Search for the cell housing the specified text and yield its [x, y] center coordinate. 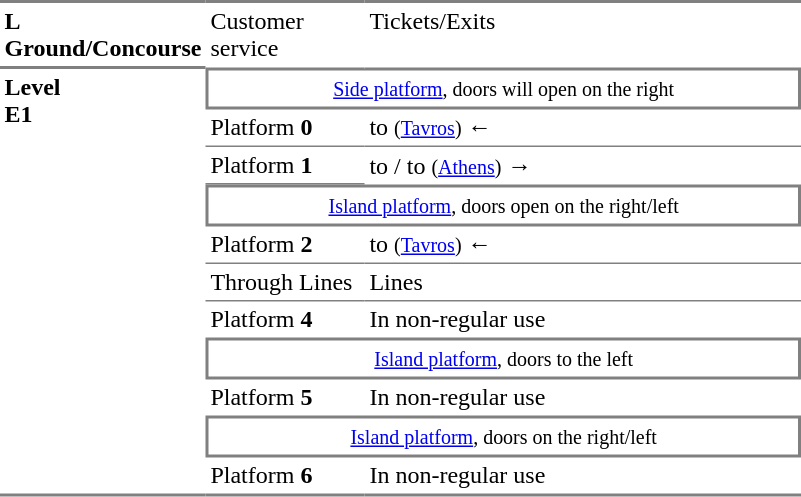
Platform 5 [286, 398]
Through Lines [286, 283]
LevelΕ1 [103, 283]
Platform 6 [286, 478]
Platform 2 [286, 245]
LGround/Concourse [103, 34]
to / to (Athens) → [583, 166]
Tickets/Exits [583, 34]
Platform 4 [286, 320]
Platform 0 [286, 129]
Customer service [286, 34]
Platform 1 [286, 166]
Lines [583, 283]
